Determine the (x, y) coordinate at the center of the cell enclosing the given text.  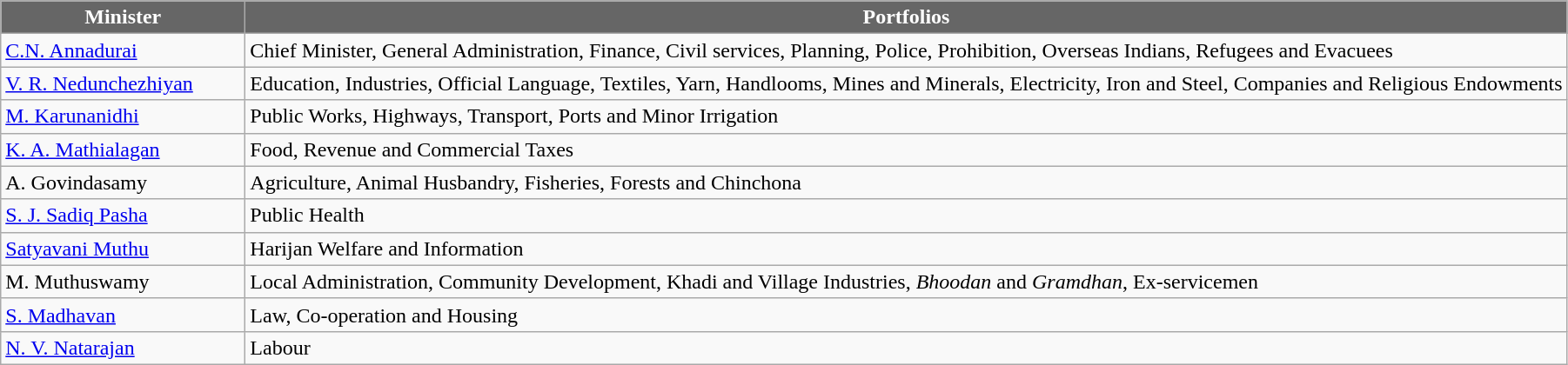
Public Health (907, 216)
S. J. Sadiq Pasha (124, 216)
Agriculture, Animal Husbandry, Fisheries, Forests and Chinchona (907, 182)
C.N. Annadurai (124, 50)
Local Administration, Community Development, Khadi and Village Industries, Bhoodan and Gramdhan, Ex-servicemen (907, 282)
Public Works, Highways, Transport, Ports and Minor Irrigation (907, 116)
Law, Co-operation and Housing (907, 315)
Chief Minister, General Administration, Finance, Civil services, Planning, Police, Prohibition, Overseas Indians, Refugees and Evacuees (907, 50)
M. Muthuswamy (124, 282)
S. Madhavan (124, 315)
Food, Revenue and Commercial Taxes (907, 149)
Labour (907, 348)
A. Govindasamy (124, 182)
K. A. Mathialagan (124, 149)
V. R. Nedunchezhiyan (124, 83)
Portfolios (907, 17)
M. Karunanidhi (124, 116)
Satyavani Muthu (124, 249)
Minister (124, 17)
N. V. Natarajan (124, 348)
Harijan Welfare and Information (907, 249)
